Scan for the cell matching the given text and deliver its (X, Y) coordinate at center. 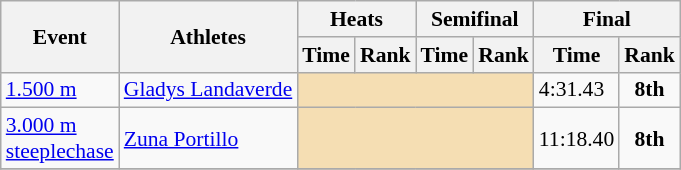
Zuna Portillo (208, 138)
4:31.43 (576, 90)
Athletes (208, 36)
Semifinal (475, 19)
11:18.40 (576, 138)
Heats (356, 19)
3.000 msteeplechase (60, 138)
1.500 m (60, 90)
Final (607, 19)
Gladys Landaverde (208, 90)
Event (60, 36)
